Determine the (x, y) coordinate at the center of the cell enclosing the given text.  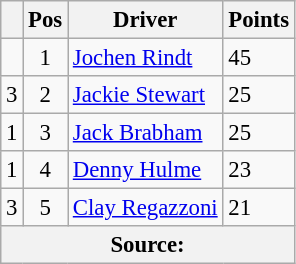
Clay Regazzoni (146, 208)
Pos (46, 20)
Source: (148, 245)
Jack Brabham (146, 133)
4 (46, 170)
Denny Hulme (146, 170)
2 (46, 95)
Jackie Stewart (146, 95)
23 (258, 170)
Driver (146, 20)
5 (46, 208)
21 (258, 208)
45 (258, 58)
Jochen Rindt (146, 58)
Points (258, 20)
